Output the [x, y] coordinate of the center of the cell containing the given text.  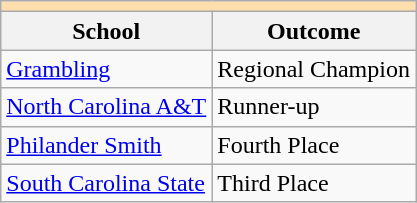
Fourth Place [314, 145]
Regional Champion [314, 69]
North Carolina A&T [106, 107]
Outcome [314, 31]
School [106, 31]
South Carolina State [106, 183]
Philander Smith [106, 145]
Grambling [106, 69]
Runner-up [314, 107]
Third Place [314, 183]
